Scan for the cell matching the given text and deliver its [x, y] coordinate at center. 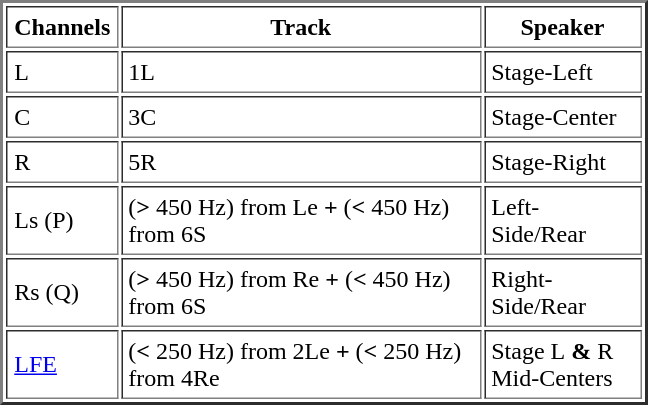
Ls (P) [62, 220]
Speaker [563, 27]
Stage-Center [563, 117]
5R [301, 162]
Track [301, 27]
C [62, 117]
LFE [62, 364]
Right-Side/Rear [563, 292]
R [62, 162]
(> 450 Hz) from Le + (< 450 Hz) from 6S [301, 220]
L [62, 72]
(> 450 Hz) from Re + (< 450 Hz) from 6S [301, 292]
Stage L & R Mid-Centers [563, 364]
Stage-Left [563, 72]
Left-Side/Rear [563, 220]
1L [301, 72]
Rs (Q) [62, 292]
Stage-Right [563, 162]
(< 250 Hz) from 2Le + (< 250 Hz) from 4Re [301, 364]
3C [301, 117]
Channels [62, 27]
